Detect which cell encompasses the target text, then output its [x, y] center coordinate. 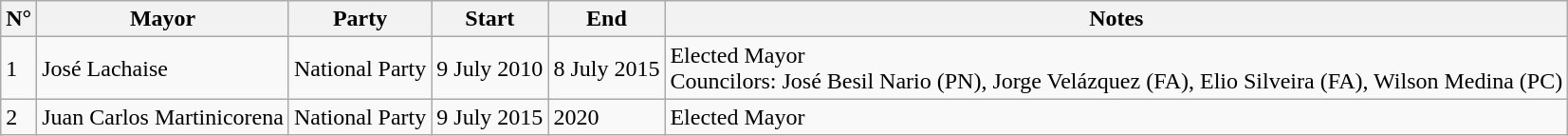
2 [19, 117]
Elected Mayor [1116, 117]
End [607, 19]
Elected Mayor Councilors: José Besil Nario (PN), Jorge Velázquez (FA), Elio Silveira (FA), Wilson Medina (PC) [1116, 68]
Mayor [163, 19]
2020 [607, 117]
José Lachaise [163, 68]
9 July 2010 [489, 68]
N° [19, 19]
Party [360, 19]
8 July 2015 [607, 68]
9 July 2015 [489, 117]
Start [489, 19]
1 [19, 68]
Notes [1116, 19]
Juan Carlos Martinicorena [163, 117]
